Pinpoint the cell where the given text exists, returning its (x, y) midpoint coordinate. 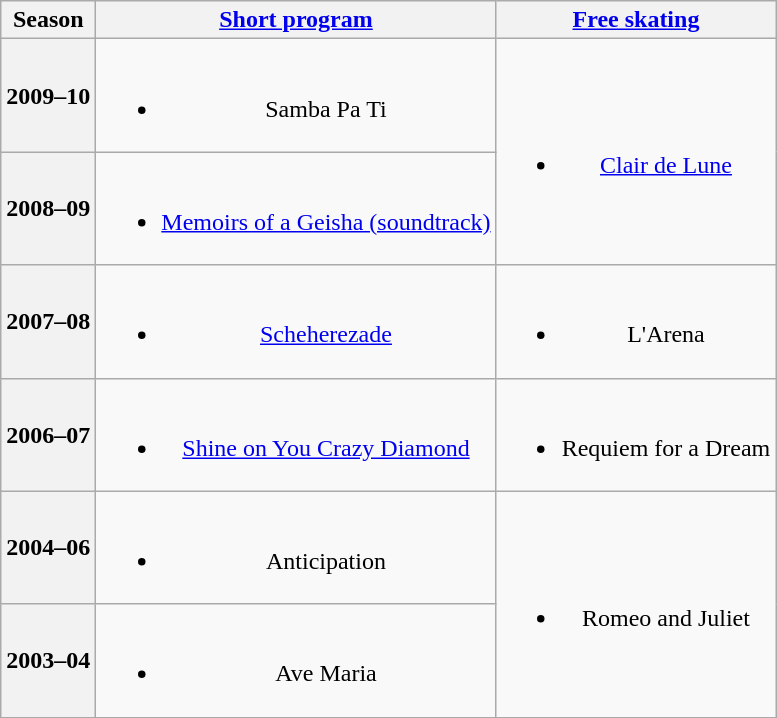
Clair de Lune (636, 152)
2009–10 (48, 96)
2007–08 (48, 322)
2008–09 (48, 208)
Anticipation (296, 548)
Memoirs of a Geisha (soundtrack) (296, 208)
Season (48, 20)
Ave Maria (296, 660)
Scheherezade (296, 322)
Samba Pa Ti (296, 96)
Shine on You Crazy Diamond (296, 434)
2004–06 (48, 548)
Short program (296, 20)
Romeo and Juliet (636, 604)
L'Arena (636, 322)
Requiem for a Dream (636, 434)
Free skating (636, 20)
2006–07 (48, 434)
2003–04 (48, 660)
